Determine the [x, y] coordinate at the center of the cell enclosing the given text.  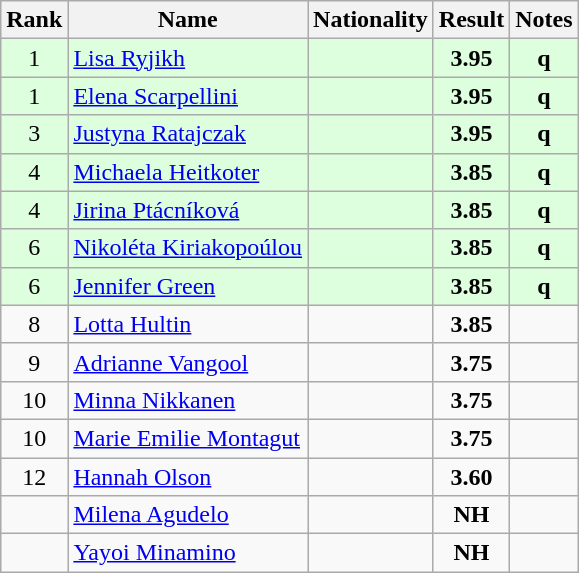
Jennifer Green [188, 286]
Nikoléta Kiriakopoúlou [188, 248]
Elena Scarpellini [188, 96]
Hannah Olson [188, 477]
3.60 [471, 477]
Lotta Hultin [188, 324]
Result [471, 20]
8 [34, 324]
Nationality [371, 20]
Name [188, 20]
Notes [544, 20]
Rank [34, 20]
9 [34, 362]
Yayoi Minamino [188, 553]
Michaela Heitkoter [188, 172]
12 [34, 477]
Adrianne Vangool [188, 362]
Milena Agudelo [188, 515]
Lisa Ryjikh [188, 58]
Jirina Ptácníková [188, 210]
Marie Emilie Montagut [188, 438]
Minna Nikkanen [188, 400]
Justyna Ratajczak [188, 134]
3 [34, 134]
